Locate the cell with the specified text and output its [X, Y] center coordinate. 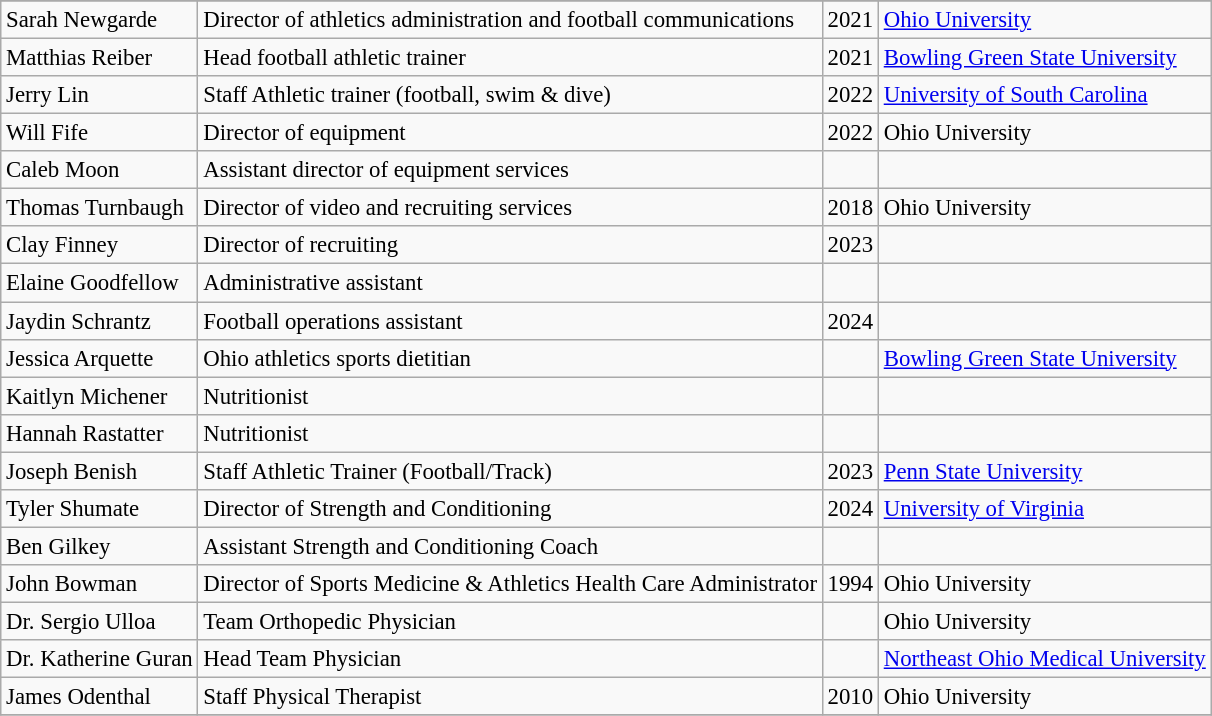
Will Fife [100, 133]
Jessica Arquette [100, 358]
Staff Physical Therapist [510, 697]
University of South Carolina [1044, 95]
2018 [850, 208]
Staff Athletic trainer (football, swim & dive) [510, 95]
Team Orthopedic Physician [510, 621]
Jaydin Schrantz [100, 321]
Thomas Turnbaugh [100, 208]
Director of athletics administration and football communications [510, 20]
Director of recruiting [510, 245]
Sarah Newgarde [100, 20]
Kaitlyn Michener [100, 396]
Tyler Shumate [100, 509]
Director of video and recruiting services [510, 208]
Head football athletic trainer [510, 58]
Director of Sports Medicine & Athletics Health Care Administrator [510, 584]
2010 [850, 697]
Assistant director of equipment services [510, 170]
Staff Athletic Trainer (Football/Track) [510, 471]
Caleb Moon [100, 170]
James Odenthal [100, 697]
Matthias Reiber [100, 58]
Dr. Katherine Guran [100, 659]
University of Virginia [1044, 509]
Football operations assistant [510, 321]
Ohio athletics sports dietitian [510, 358]
Jerry Lin [100, 95]
Penn State University [1044, 471]
John Bowman [100, 584]
Assistant Strength and Conditioning Coach [510, 546]
Clay Finney [100, 245]
Director of equipment [510, 133]
Administrative assistant [510, 283]
Joseph Benish [100, 471]
Ben Gilkey [100, 546]
Hannah Rastatter [100, 433]
Elaine Goodfellow [100, 283]
Director of Strength and Conditioning [510, 509]
Northeast Ohio Medical University [1044, 659]
Dr. Sergio Ulloa [100, 621]
1994 [850, 584]
Head Team Physician [510, 659]
